For the text-containing cell, return its midpoint in (x, y) coordinate format. 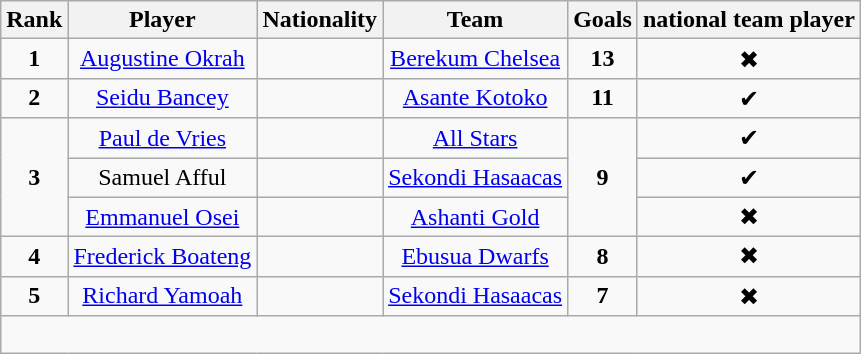
9 (603, 178)
8 (603, 257)
Player (162, 20)
11 (603, 98)
All Stars (476, 138)
Samuel Afful (162, 178)
Rank (34, 20)
2 (34, 98)
Team (476, 20)
Emmanuel Osei (162, 217)
Ebusua Dwarfs (476, 257)
Seidu Bancey (162, 98)
Berekum Chelsea (476, 59)
Asante Kotoko (476, 98)
Augustine Okrah (162, 59)
5 (34, 296)
4 (34, 257)
Paul de Vries (162, 138)
13 (603, 59)
3 (34, 178)
Richard Yamoah (162, 296)
7 (603, 296)
Frederick Boateng (162, 257)
Goals (603, 20)
1 (34, 59)
Nationality (320, 20)
national team player (748, 20)
Ashanti Gold (476, 217)
